Return the (x, y) coordinate for the center point of the cell that contains the specified text.  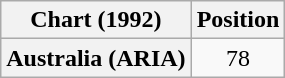
Australia (ARIA) (96, 58)
Position (238, 20)
Chart (1992) (96, 20)
78 (238, 58)
